Determine the [x, y] coordinate at the center of the cell enclosing the given text.  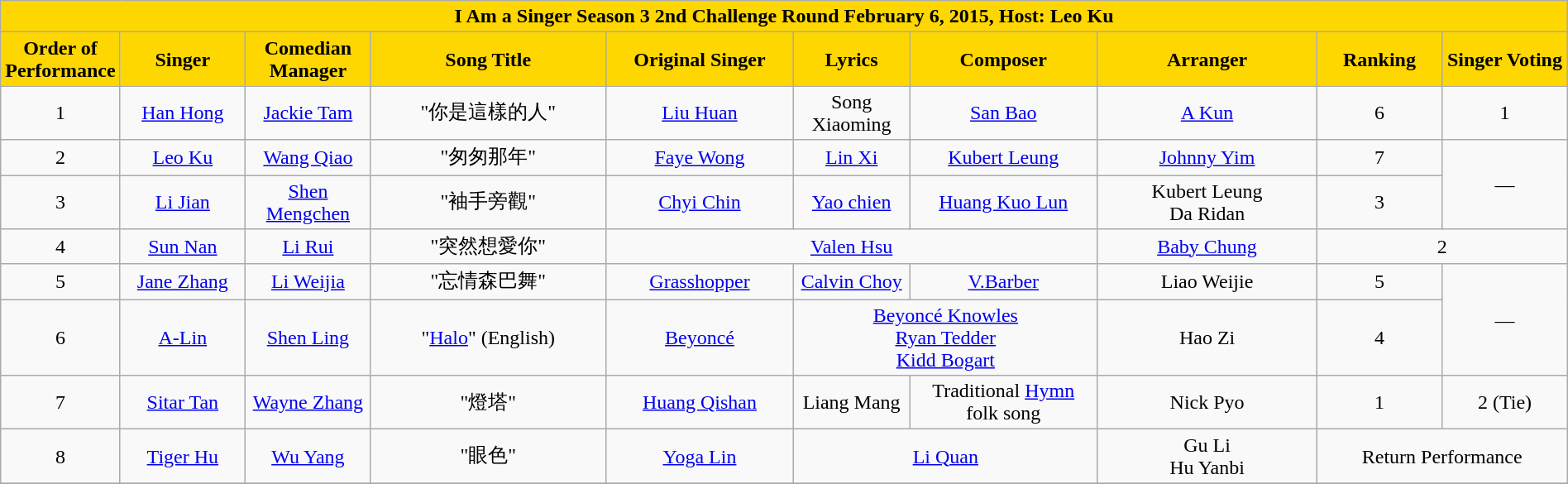
"眼色" [488, 457]
Li Rui [308, 247]
Hao Zi [1207, 338]
Original Singer [700, 60]
Ranking [1379, 60]
Singer Voting [1505, 60]
Sitar Tan [183, 402]
"忘情森巴舞" [488, 281]
Johnny Yim [1207, 157]
Wang Qiao [308, 157]
Song Xiaoming [852, 113]
Arranger [1207, 60]
Li Weijia [308, 281]
Li Quan [946, 457]
Huang Qishan [700, 402]
Jane Zhang [183, 281]
Liang Mang [852, 402]
Beyoncé KnowlesRyan TedderKidd Bogart [946, 338]
Faye Wong [700, 157]
Tiger Hu [183, 457]
Nick Pyo [1207, 402]
Jackie Tam [308, 113]
"袖手旁觀" [488, 202]
Composer [1004, 60]
8 [60, 457]
Leo Ku [183, 157]
A-Lin [183, 338]
Kubert LeungDa Ridan [1207, 202]
Singer [183, 60]
"突然想愛你" [488, 247]
Huang Kuo Lun [1004, 202]
Shen Ling [308, 338]
Traditional Hymn folk song [1004, 402]
Baby Chung [1207, 247]
Liao Weijie [1207, 281]
V.Barber [1004, 281]
Sun Nan [183, 247]
"Halo" (English) [488, 338]
Han Hong [183, 113]
Grasshopper [700, 281]
Wayne Zhang [308, 402]
Calvin Choy [852, 281]
Shen Mengchen [308, 202]
Comedian Manager [308, 60]
San Bao [1004, 113]
"匆匆那年" [488, 157]
Order of Performance [60, 60]
I Am a Singer Season 3 2nd Challenge Round February 6, 2015, Host: Leo Ku [784, 17]
Gu LiHu Yanbi [1207, 457]
Valen Hsu [852, 247]
Kubert Leung [1004, 157]
2 (Tie) [1505, 402]
Song Title [488, 60]
Return Performance [1442, 457]
Beyoncé [700, 338]
Yao chien [852, 202]
Lyrics [852, 60]
"燈塔" [488, 402]
Liu Huan [700, 113]
Yoga Lin [700, 457]
Wu Yang [308, 457]
Chyi Chin [700, 202]
Li Jian [183, 202]
Lin Xi [852, 157]
"你是這樣的人" [488, 113]
A Kun [1207, 113]
